Find where the given text appears and provide that cell's center as [x, y] coordinate. 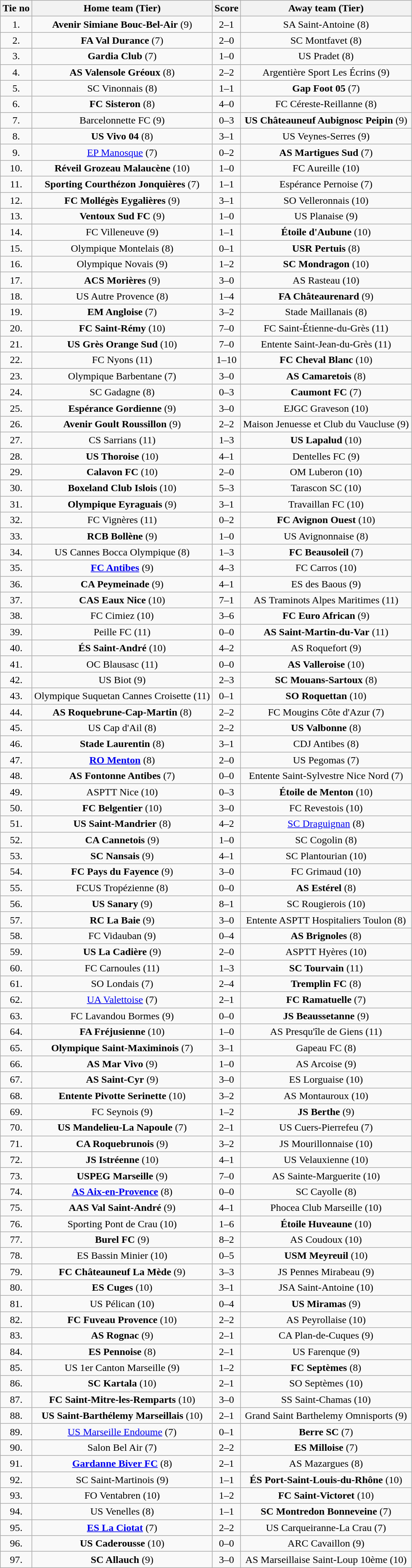
Stade Laurentin (8) [122, 744]
28. [16, 456]
79. [16, 1272]
9. [16, 152]
4–3 [227, 568]
US Miramas (9) [326, 1304]
69. [16, 1112]
EP Manosque (7) [122, 152]
5. [16, 88]
FC Pays du Fayence (9) [122, 872]
US Velauxienne (10) [326, 1160]
1. [16, 24]
FC Antibes (9) [122, 568]
AS Fontonne Antibes (7) [122, 776]
US Saint-Mandrier (8) [122, 824]
Tie no [16, 8]
57. [16, 920]
Ventoux Sud FC (9) [122, 216]
20. [16, 328]
SC Cayolle (8) [326, 1192]
68. [16, 1096]
SC Vinonnais (8) [122, 88]
Home team (Tier) [122, 8]
58. [16, 936]
FC Grimaud (10) [326, 872]
SS Saint-Chamas (10) [326, 1400]
41. [16, 664]
38. [16, 616]
44. [16, 712]
60. [16, 968]
FC Céreste-Reillanne (8) [326, 104]
AS Coudoux (10) [326, 1240]
FC Sisteron (8) [122, 104]
Avenir Goult Roussillon (9) [122, 424]
JSA Saint-Antoine (10) [326, 1288]
SC Saint-Martinois (9) [122, 1479]
2–4 [227, 984]
74. [16, 1192]
8. [16, 136]
Réveil Grozeau Malaucène (10) [122, 168]
32. [16, 520]
7. [16, 120]
51. [16, 824]
EM Angloise (7) [122, 312]
Calavon FC (10) [122, 472]
AS Roquefort (9) [326, 648]
53. [16, 856]
US Cuers-Pierrefeu (7) [326, 1128]
SC Cogolin (8) [326, 840]
US Thoroise (10) [122, 456]
33. [16, 536]
91. [16, 1463]
FC Vidauban (9) [122, 936]
Berre SC (7) [326, 1431]
FC Belgentier (10) [122, 808]
RO Menton (8) [122, 760]
JS Istréenne (10) [122, 1160]
50. [16, 808]
JS Berthe (9) [326, 1112]
FA Fréjusienne (10) [122, 1032]
Tarascon SC (10) [326, 488]
US Pegomas (7) [326, 760]
AS Rasteau (10) [326, 280]
Olympique Novais (9) [122, 264]
US Venelles (8) [122, 1512]
CAS Eaux Nice (10) [122, 600]
SC Nansais (9) [122, 856]
Maison Jenuesse et Club du Vaucluse (9) [326, 424]
59. [16, 952]
Peille FC (11) [122, 632]
FC Mougins Côte d'Azur (7) [326, 712]
Travaillan FC (10) [326, 504]
Gardanne Biver FC (8) [122, 1463]
AS Saint-Cyr (9) [122, 1080]
56. [16, 904]
AS Arcoise (9) [326, 1064]
FC Saint-Rémy (10) [122, 328]
US Cannes Bocca Olympique (8) [122, 552]
31. [16, 504]
AS Presqu'île de Giens (11) [326, 1032]
13. [16, 216]
Entente Saint-Jean-du-Grès (11) [326, 344]
US Pélican (10) [122, 1304]
ASPTT Hyères (10) [326, 952]
55. [16, 888]
18. [16, 296]
45. [16, 728]
95. [16, 1528]
84. [16, 1352]
FCUS Tropézienne (8) [122, 888]
81. [16, 1304]
RC La Baie (9) [122, 920]
12. [16, 200]
75. [16, 1208]
FC Carnoules (11) [122, 968]
67. [16, 1080]
ES des Baous (9) [326, 584]
ÉS Saint-André (10) [122, 648]
FC Lavandou Bormes (9) [122, 1016]
3. [16, 56]
AS Brignoles (8) [326, 936]
82. [16, 1320]
43. [16, 696]
1–4 [227, 296]
AS Sainte-Marguerite (10) [326, 1176]
Gardia Club (7) [122, 56]
14. [16, 232]
ES Pennoise (8) [122, 1352]
78. [16, 1256]
US Saint-Barthélemy Marseillais (10) [122, 1415]
US Cap d'Ail (8) [122, 728]
92. [16, 1479]
26. [16, 424]
AS Mar Vivo (9) [122, 1064]
ARC Cavaillon (9) [326, 1544]
42. [16, 680]
46. [16, 744]
37. [16, 600]
3–6 [227, 616]
Olympique Eyraguais (9) [122, 504]
Étoile de Menton (10) [326, 792]
US Vivo 04 (8) [122, 136]
US Carqueiranne-La Crau (7) [326, 1528]
Espérance Pernoise (7) [326, 184]
36. [16, 584]
US Mandelieu-La Napoule (7) [122, 1128]
1–10 [227, 360]
FC Villeneuve (9) [122, 232]
10. [16, 168]
ÉS Port-Saint-Louis-du-Rhône (10) [326, 1479]
Boxeland Club Islois (10) [122, 488]
Stade Maillanais (8) [326, 312]
4. [16, 72]
AS Traminots Alpes Maritimes (11) [326, 600]
JS Pennes Mirabeau (9) [326, 1272]
SC Gadagne (8) [122, 392]
FC Carros (10) [326, 568]
EJGC Graveson (10) [326, 408]
23. [16, 376]
71. [16, 1144]
US Veynes-Serres (9) [326, 136]
US Valbonne (8) [326, 728]
Argentière Sport Les Écrins (9) [326, 72]
2. [16, 40]
RCB Bollène (9) [122, 536]
FC Avignon Ouest (10) [326, 520]
USR Pertuis (8) [326, 248]
62. [16, 1000]
Olympique Saint-Maximinois (7) [122, 1048]
FC Nyons (11) [122, 360]
4–0 [227, 104]
CA Plan-de-Cuques (9) [326, 1336]
US La Cadière (9) [122, 952]
AS Camaretois (8) [326, 376]
80. [16, 1288]
ACS Morières (9) [122, 280]
8–2 [227, 1240]
61. [16, 984]
AS Roquebrune-Cap-Martin (8) [122, 712]
FC Beausoleil (7) [326, 552]
SC Kartala (10) [122, 1384]
Entente Saint-Sylvestre Nice Nord (7) [326, 776]
70. [16, 1128]
35. [16, 568]
25. [16, 408]
97. [16, 1560]
30. [16, 488]
US Caderousse (10) [122, 1544]
FC Cheval Blanc (10) [326, 360]
39. [16, 632]
SO Velleronnais (10) [326, 200]
15. [16, 248]
0–5 [227, 1256]
Entente ASPTT Hospitaliers Toulon (8) [326, 920]
73. [16, 1176]
Grand Saint Barthelemy Omnisports (9) [326, 1415]
US Châteauneuf Aubignosc Peipin (9) [326, 120]
USM Meyreuil (10) [326, 1256]
JS Mourillonnaise (10) [326, 1144]
85. [16, 1368]
US Planaise (9) [326, 216]
Étoile d'Aubune (10) [326, 232]
SO Londais (7) [122, 984]
US 1er Canton Marseille (9) [122, 1368]
Caumont FC (7) [326, 392]
US Lapalud (10) [326, 440]
16. [16, 264]
89. [16, 1431]
2–3 [227, 680]
AS Valensole Gréoux (8) [122, 72]
Score [227, 8]
Gap Foot 05 (7) [326, 88]
Olympique Barbentane (7) [122, 376]
Espérance Gordienne (9) [122, 408]
US Grès Orange Sud (10) [122, 344]
SO Roquettan (10) [326, 696]
Salon Bel Air (7) [122, 1447]
US Autre Provence (8) [122, 296]
CA Peymeinade (9) [122, 584]
8–1 [227, 904]
Étoile Huveaune (10) [326, 1224]
34. [16, 552]
SC Draguignan (8) [326, 824]
ES Bassin Minier (10) [122, 1256]
52. [16, 840]
AS Marseillaise Saint-Loup 10ème (10) [326, 1560]
AS Aix-en-Provence (8) [122, 1192]
ES Milloise (7) [326, 1447]
SO Septèmes (10) [326, 1384]
96. [16, 1544]
ES Lorguaise (10) [326, 1080]
SC Plantourian (10) [326, 856]
SC Montredon Bonneveine (7) [326, 1512]
94. [16, 1512]
6. [16, 104]
Entente Pivotte Serinette (10) [122, 1096]
Sporting Pont de Crau (10) [122, 1224]
ES Cuges (10) [122, 1288]
AS Valleroise (10) [326, 664]
Gapeau FC (8) [326, 1048]
Avenir Simiane Bouc-Bel-Air (9) [122, 24]
64. [16, 1032]
86. [16, 1384]
SC Montfavet (8) [326, 40]
40. [16, 648]
72. [16, 1160]
US Avignonnaise (8) [326, 536]
Barcelonnette FC (9) [122, 120]
FC Saint-Étienne-du-Grès (11) [326, 328]
54. [16, 872]
24. [16, 392]
65. [16, 1048]
US Pradet (8) [326, 56]
FC Mollégès Eygalières (9) [122, 200]
CA Roquebrunois (9) [122, 1144]
Away team (Tier) [326, 8]
FO Ventabren (10) [122, 1496]
OC Blausasc (11) [122, 664]
63. [16, 1016]
CDJ Antibes (8) [326, 744]
CS Sarrians (11) [122, 440]
CA Cannetois (9) [122, 840]
UA Valettoise (7) [122, 1000]
3–3 [227, 1272]
FA Val Durance (7) [122, 40]
5–3 [227, 488]
Olympique Montelais (8) [122, 248]
AS Mazargues (8) [326, 1463]
47. [16, 760]
AS Montauroux (10) [326, 1096]
FC Châteauneuf La Mède (9) [122, 1272]
FA Châteaurenard (9) [326, 296]
FC Fuveau Provence (10) [122, 1320]
SC Mouans-Sartoux (8) [326, 680]
FC Saint-Mitre-les-Remparts (10) [122, 1400]
Phocea Club Marseille (10) [326, 1208]
Olympique Suquetan Cannes Croisette (11) [122, 696]
US Biot (9) [122, 680]
7–1 [227, 600]
AS Saint-Martin-du-Var (11) [326, 632]
ASPTT Nice (10) [122, 792]
SC Allauch (9) [122, 1560]
JS Beaussetanne (9) [326, 1016]
ES La Ciotat (7) [122, 1528]
FC Cimiez (10) [122, 616]
FC Aureille (10) [326, 168]
27. [16, 440]
76. [16, 1224]
FC Seynois (9) [122, 1112]
AS Martigues Sud (7) [326, 152]
AAS Val Saint-André (9) [122, 1208]
FC Euro African (9) [326, 616]
SC Mondragon (10) [326, 264]
FC Ramatuelle (7) [326, 1000]
88. [16, 1415]
Tremplin FC (8) [326, 984]
US Sanary (9) [122, 904]
87. [16, 1400]
FC Septèmes (8) [326, 1368]
FC Saint-Victoret (10) [326, 1496]
1–6 [227, 1224]
USPEG Marseille (9) [122, 1176]
17. [16, 280]
SA Saint-Antoine (8) [326, 24]
21. [16, 344]
SC Tourvain (11) [326, 968]
AS Estérel (8) [326, 888]
49. [16, 792]
93. [16, 1496]
FC Vignères (11) [122, 520]
66. [16, 1064]
Burel FC (9) [122, 1240]
19. [16, 312]
83. [16, 1336]
SC Rougierois (10) [326, 904]
Sporting Courthézon Jonquières (7) [122, 184]
77. [16, 1240]
48. [16, 776]
22. [16, 360]
US Farenque (9) [326, 1352]
US Marseille Endoume (7) [122, 1431]
AS Rognac (9) [122, 1336]
OM Luberon (10) [326, 472]
FC Revestois (10) [326, 808]
29. [16, 472]
90. [16, 1447]
Dentelles FC (9) [326, 456]
AS Peyrollaise (10) [326, 1320]
11. [16, 184]
